Identify which cell holds the provided text, then report its [x, y] central coordinate. 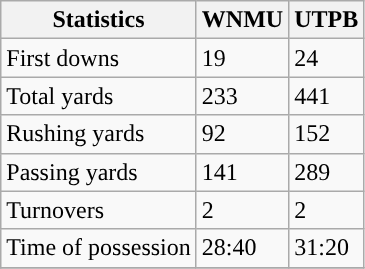
Rushing yards [99, 134]
Passing yards [99, 172]
233 [242, 96]
WNMU [242, 20]
289 [326, 172]
Total yards [99, 96]
24 [326, 58]
31:20 [326, 248]
UTPB [326, 20]
141 [242, 172]
152 [326, 134]
First downs [99, 58]
19 [242, 58]
Statistics [99, 20]
441 [326, 96]
92 [242, 134]
Time of possession [99, 248]
28:40 [242, 248]
Turnovers [99, 210]
